Pinpoint the cell where the given text exists, returning its [X, Y] midpoint coordinate. 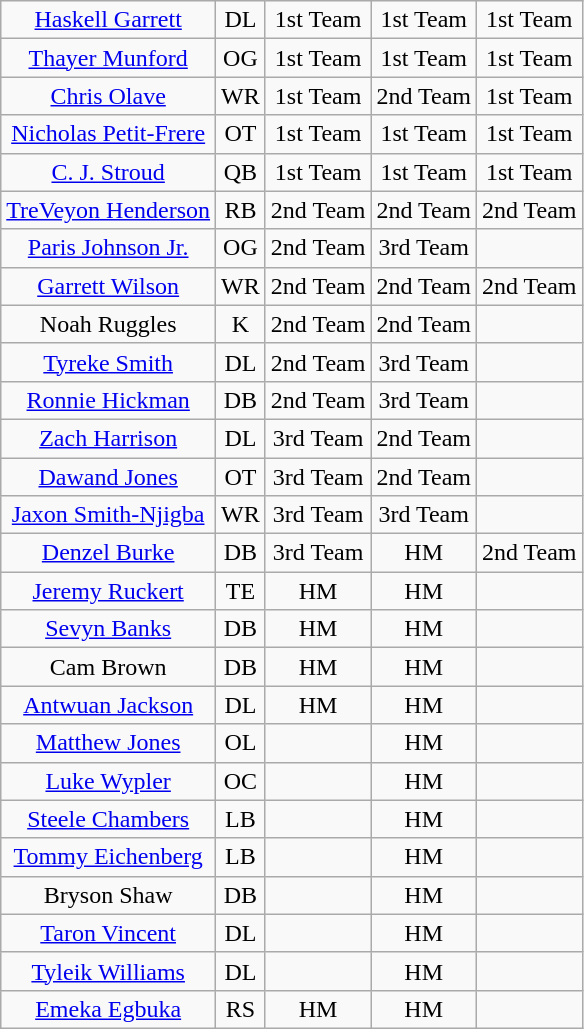
RS [241, 1009]
Sevyn Banks [108, 629]
Tyleik Williams [108, 971]
TreVeyon Henderson [108, 210]
Noah Ruggles [108, 324]
QB [241, 172]
TE [241, 591]
Jeremy Ruckert [108, 591]
Steele Chambers [108, 819]
Matthew Jones [108, 743]
Zach Harrison [108, 438]
Chris Olave [108, 96]
Denzel Burke [108, 553]
Paris Johnson Jr. [108, 248]
Jaxon Smith-Njigba [108, 515]
Taron Vincent [108, 933]
Tommy Eichenberg [108, 857]
K [241, 324]
Bryson Shaw [108, 895]
Nicholas Petit-Frere [108, 134]
OL [241, 743]
Dawand Jones [108, 477]
Tyreke Smith [108, 362]
C. J. Stroud [108, 172]
Antwuan Jackson [108, 705]
RB [241, 210]
Haskell Garrett [108, 20]
Garrett Wilson [108, 286]
Emeka Egbuka [108, 1009]
Cam Brown [108, 667]
Ronnie Hickman [108, 400]
OC [241, 781]
Luke Wypler [108, 781]
Thayer Munford [108, 58]
